From the cell containing the given text, extract its center point as (x, y) coordinate. 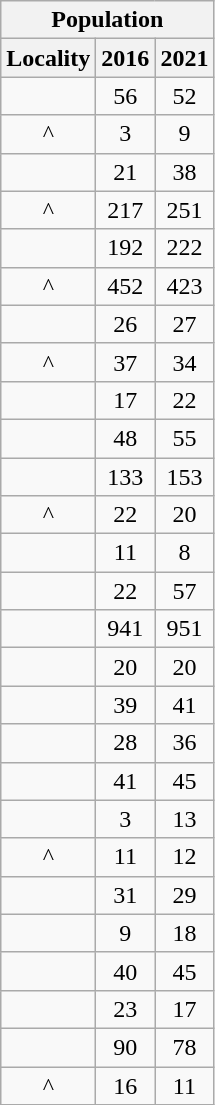
951 (184, 629)
78 (184, 1047)
13 (184, 819)
153 (184, 477)
55 (184, 438)
40 (126, 971)
39 (126, 705)
2016 (126, 58)
26 (126, 324)
8 (184, 553)
251 (184, 210)
29 (184, 895)
31 (126, 895)
28 (126, 743)
222 (184, 248)
52 (184, 96)
37 (126, 362)
941 (126, 629)
16 (126, 1085)
57 (184, 591)
90 (126, 1047)
Locality (48, 58)
Population (108, 20)
23 (126, 1009)
2021 (184, 58)
133 (126, 477)
423 (184, 286)
12 (184, 857)
192 (126, 248)
18 (184, 933)
34 (184, 362)
48 (126, 438)
38 (184, 172)
452 (126, 286)
217 (126, 210)
56 (126, 96)
36 (184, 743)
21 (126, 172)
27 (184, 324)
